Provide the (x, y) coordinate of the cell's center where the given text is located.  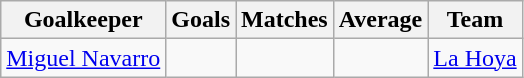
Matches (285, 20)
Team (475, 20)
La Hoya (475, 58)
Goalkeeper (84, 20)
Miguel Navarro (84, 58)
Average (380, 20)
Goals (201, 20)
